Return the [x, y] coordinate for the center point of the cell that contains the specified text.  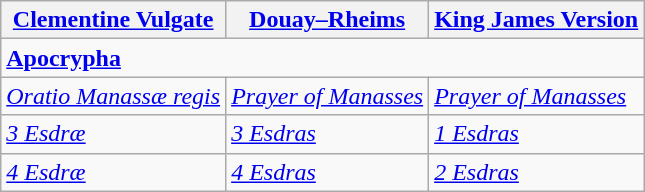
Clementine Vulgate [114, 20]
4 Esdras [328, 172]
Oratio Manassæ regis [114, 96]
King James Version [536, 20]
3 Esdras [328, 134]
2 Esdras [536, 172]
3 Esdræ [114, 134]
1 Esdras [536, 134]
Apocrypha [322, 58]
4 Esdræ [114, 172]
Douay–Rheims [328, 20]
